Provide the [x, y] coordinate of the cell's center where the given text is located.  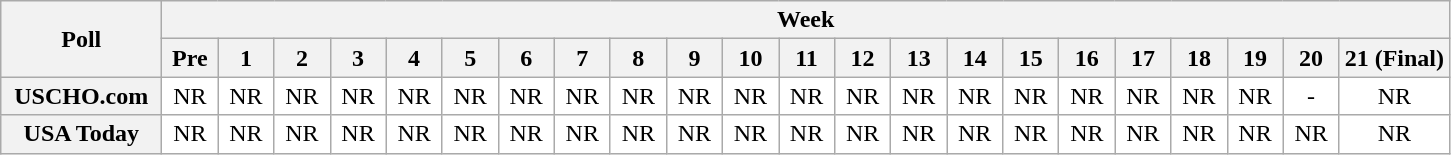
- [1311, 96]
16 [1087, 58]
20 [1311, 58]
14 [975, 58]
19 [1255, 58]
Week [806, 20]
18 [1199, 58]
17 [1143, 58]
8 [638, 58]
4 [414, 58]
Pre [190, 58]
5 [470, 58]
6 [526, 58]
11 [806, 58]
9 [694, 58]
USA Today [82, 134]
2 [302, 58]
10 [750, 58]
12 [863, 58]
1 [246, 58]
13 [919, 58]
3 [358, 58]
Poll [82, 39]
15 [1031, 58]
21 (Final) [1394, 58]
7 [582, 58]
USCHO.com [82, 96]
